Determine the [x, y] coordinate at the center of the cell enclosing the given text.  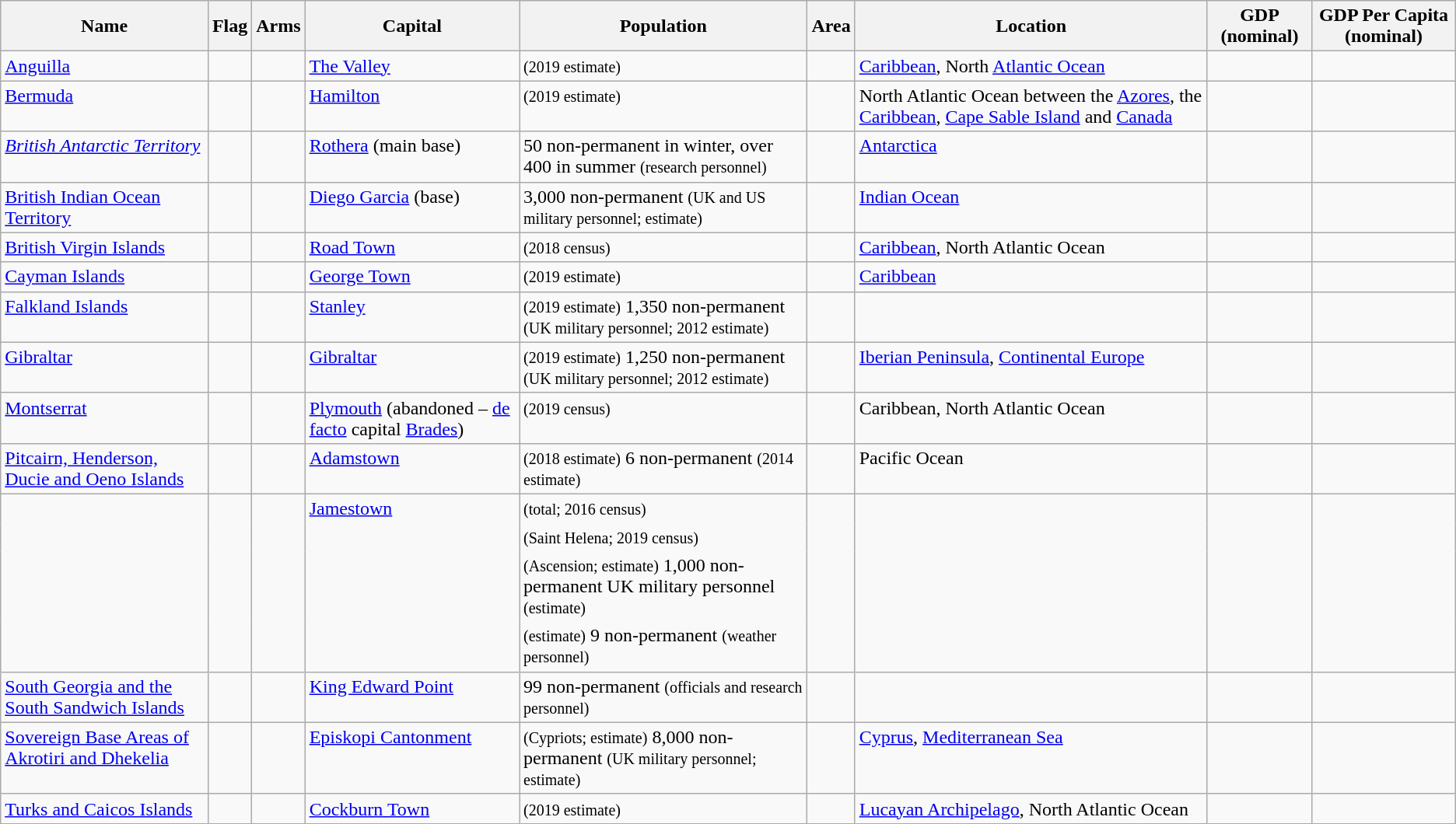
Diego Garcia (base) [412, 207]
Population [663, 26]
Jamestown [412, 508]
Location [1031, 26]
Antarctica [1031, 157]
British Virgin Islands [104, 247]
Anguilla [104, 66]
Bermuda [104, 106]
Name [104, 26]
Plymouth (abandoned – de facto capital Brades) [412, 418]
Pitcairn, Henderson, Ducie and Oeno Islands [104, 468]
Caribbean [1031, 277]
Falkland Islands [104, 317]
3,000 non-permanent (UK and US military personnel; estimate) [663, 207]
Cockburn Town [412, 808]
Iberian Peninsula, Continental Europe [1031, 367]
British Antarctic Territory [104, 157]
Area [831, 26]
Capital [412, 26]
South Georgia and the South Sandwich Islands [104, 697]
99 non-permanent (officials and research personnel) [663, 697]
50 non-permanent in winter, over 400 in summer (research personnel) [663, 157]
Cayman Islands [104, 277]
North Atlantic Ocean between the Azores, the Caribbean, Cape Sable Island and Canada [1031, 106]
George Town [412, 277]
(Saint Helena; 2019 census) [663, 538]
Lucayan Archipelago, North Atlantic Ocean [1031, 808]
Rothera (main base) [412, 157]
(Cypriots; estimate) 8,000 non-permanent (UK military personnel; estimate) [663, 758]
The Valley [412, 66]
(2019 census) [663, 418]
Montserrat [104, 418]
(2018 census) [663, 247]
Stanley [412, 317]
(estimate) 9 non-permanent (weather personnel) [663, 647]
(2018 estimate) 6 non-permanent (2014 estimate) [663, 468]
Episkopi Cantonment [412, 758]
King Edward Point [412, 697]
GDP Per Capita (nominal) [1384, 26]
Road Town [412, 247]
Arms [278, 26]
British Indian Ocean Territory [104, 207]
(2019 estimate) 1,350 non-permanent (UK military personnel; 2012 estimate) [663, 317]
GDP (nominal) [1260, 26]
Turks and Caicos Islands [104, 808]
(Ascension; estimate) 1,000 non-permanent UK military personnel (estimate) [663, 586]
(total; 2016 census) [663, 508]
Cyprus, Mediterranean Sea [1031, 758]
Pacific Ocean [1031, 468]
Hamilton [412, 106]
Sovereign Base Areas of Akrotiri and Dhekelia [104, 758]
Indian Ocean [1031, 207]
Flag [229, 26]
(2019 estimate) 1,250 non-permanent (UK military personnel; 2012 estimate) [663, 367]
Adamstown [412, 468]
